Detect which cell encompasses the target text, then output its (x, y) center coordinate. 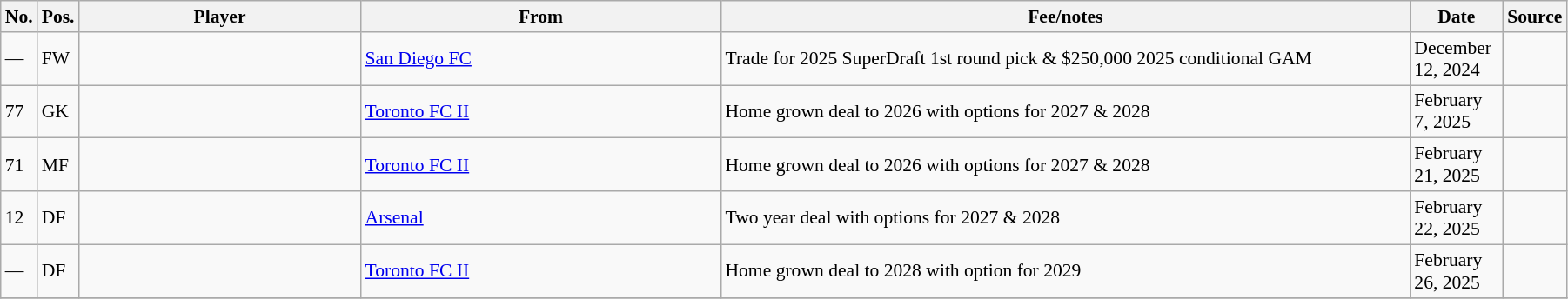
77 (19, 111)
Pos. (58, 17)
December 12, 2024 (1457, 59)
Home grown deal to 2028 with option for 2029 (1065, 271)
Fee/notes (1065, 17)
GK (58, 111)
February 26, 2025 (1457, 271)
San Diego FC (540, 59)
MF (58, 165)
Two year deal with options for 2027 & 2028 (1065, 217)
Source (1535, 17)
No. (19, 17)
From (540, 17)
Date (1457, 17)
Arsenal (540, 217)
Player (220, 17)
Trade for 2025 SuperDraft 1st round pick & $250,000 2025 conditional GAM (1065, 59)
February 22, 2025 (1457, 217)
February 21, 2025 (1457, 165)
FW (58, 59)
12 (19, 217)
71 (19, 165)
February 7, 2025 (1457, 111)
